Locate the cell with the specified text and output its [X, Y] center coordinate. 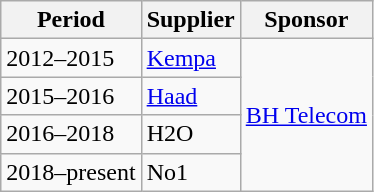
Supplier [190, 20]
Sponsor [306, 20]
Kempa [190, 58]
Haad [190, 96]
2016–2018 [71, 134]
H2O [190, 134]
2018–present [71, 172]
BH Telecom [306, 115]
2015–2016 [71, 96]
2012–2015 [71, 58]
Period [71, 20]
No1 [190, 172]
